Determine the (X, Y) coordinate at the center of the cell enclosing the given text.  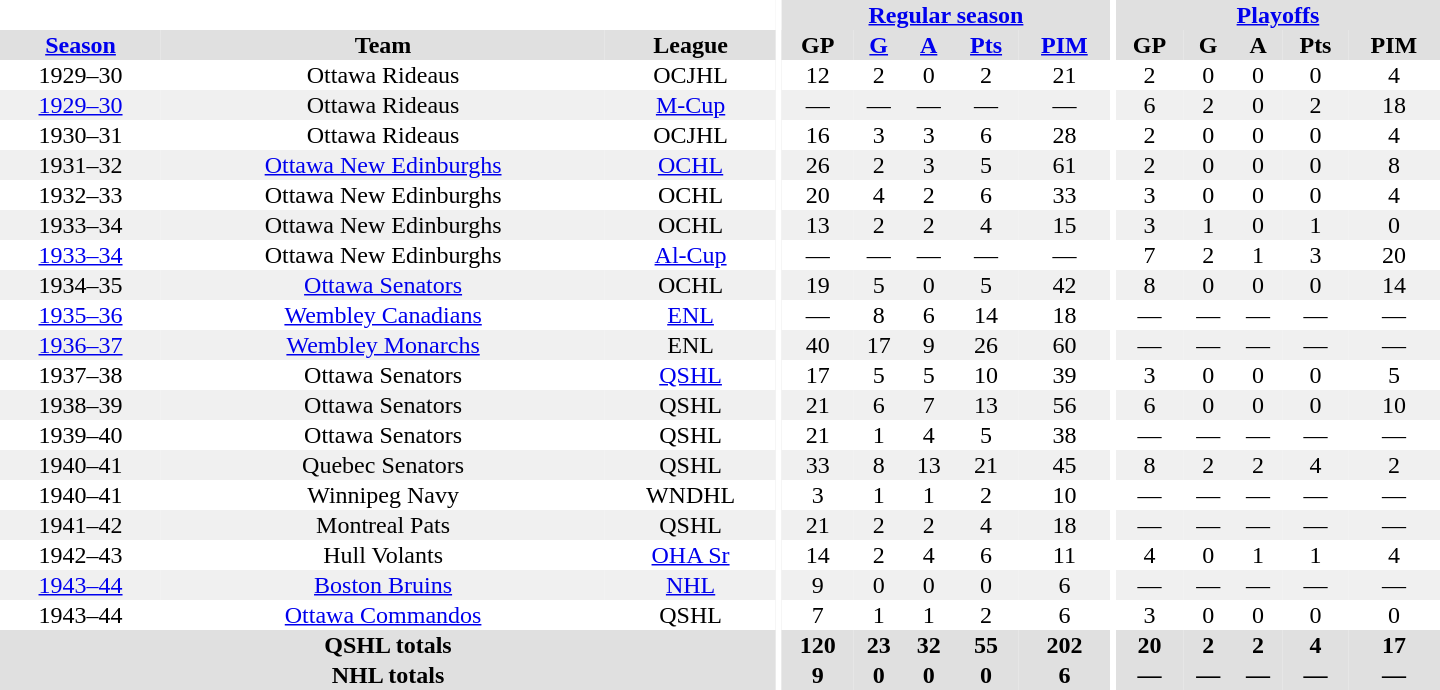
NHL (690, 585)
Playoffs (1278, 15)
Season (80, 45)
16 (818, 135)
Boston Bruins (383, 585)
M-Cup (690, 105)
1930–31 (80, 135)
60 (1064, 345)
Montreal Pats (383, 525)
1941–42 (80, 525)
45 (1064, 465)
Al-Cup (690, 255)
Quebec Senators (383, 465)
Wembley Monarchs (383, 345)
Team (383, 45)
1937–38 (80, 375)
1938–39 (80, 405)
11 (1064, 555)
QSHL totals (388, 645)
1936–37 (80, 345)
Ottawa Commandos (383, 615)
61 (1064, 165)
40 (818, 345)
38 (1064, 435)
23 (879, 645)
NHL totals (388, 675)
1932–33 (80, 195)
WNDHL (690, 495)
1935–36 (80, 315)
39 (1064, 375)
32 (929, 645)
15 (1064, 225)
42 (1064, 285)
Wembley Canadians (383, 315)
19 (818, 285)
1934–35 (80, 285)
Winnipeg Navy (383, 495)
28 (1064, 135)
League (690, 45)
Regular season (946, 15)
Hull Volants (383, 555)
202 (1064, 645)
56 (1064, 405)
1942–43 (80, 555)
55 (986, 645)
1939–40 (80, 435)
12 (818, 75)
OHA Sr (690, 555)
1931–32 (80, 165)
120 (818, 645)
